From the cell containing the given text, extract its center point as [X, Y] coordinate. 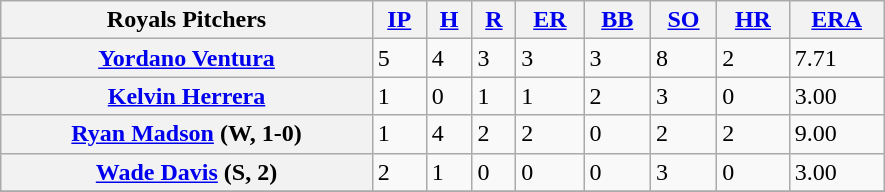
IP [399, 20]
Royals Pitchers [187, 20]
Kelvin Herrera [187, 96]
R [494, 20]
8 [683, 58]
7.71 [836, 58]
5 [399, 58]
H [449, 20]
Yordano Ventura [187, 58]
9.00 [836, 134]
HR [753, 20]
Ryan Madson (W, 1-0) [187, 134]
ERA [836, 20]
ER [550, 20]
Wade Davis (S, 2) [187, 172]
SO [683, 20]
BB [617, 20]
